Return [X, Y] of the center of cell containing provided text 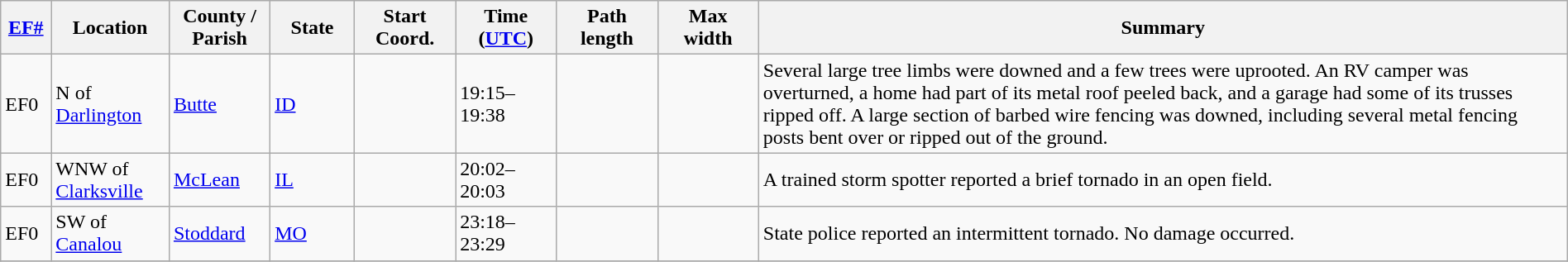
19:15–19:38 [506, 104]
ID [313, 104]
23:18–23:29 [506, 233]
County / Parish [219, 28]
Summary [1163, 28]
SW of Canalou [111, 233]
A trained storm spotter reported a brief tornado in an open field. [1163, 180]
Start Coord. [404, 28]
MO [313, 233]
Path length [607, 28]
McLean [219, 180]
State [313, 28]
20:02–20:03 [506, 180]
Max width [708, 28]
State police reported an intermittent tornado. No damage occurred. [1163, 233]
Stoddard [219, 233]
Time (UTC) [506, 28]
EF# [26, 28]
WNW of Clarksville [111, 180]
Butte [219, 104]
IL [313, 180]
N of Darlington [111, 104]
Location [111, 28]
